Return [X, Y] of the center of cell containing provided text 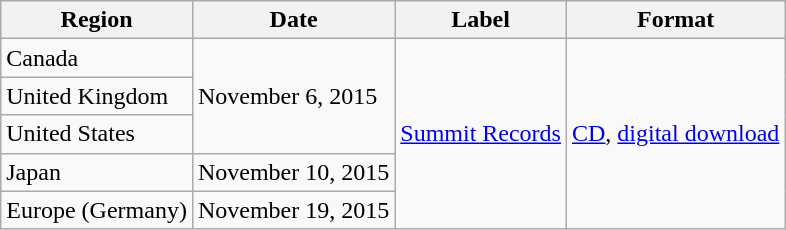
CD, digital download [675, 134]
Region [97, 20]
Canada [97, 58]
Europe (Germany) [97, 210]
November 19, 2015 [293, 210]
Summit Records [481, 134]
Label [481, 20]
Japan [97, 172]
November 6, 2015 [293, 96]
Format [675, 20]
United Kingdom [97, 96]
United States [97, 134]
November 10, 2015 [293, 172]
Date [293, 20]
